From the cell containing the given text, extract its center point as [x, y] coordinate. 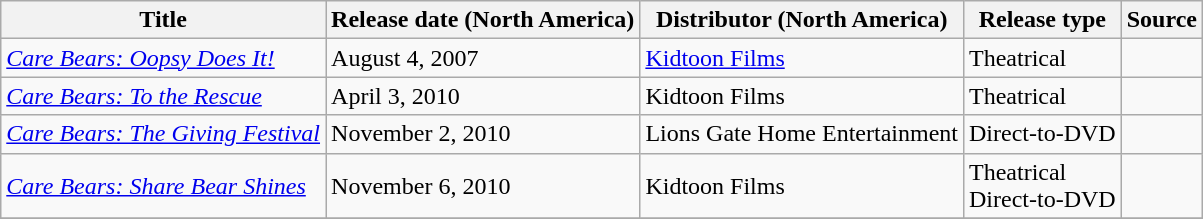
November 2, 2010 [483, 134]
Theatrical Direct-to-DVD [1042, 186]
November 6, 2010 [483, 186]
Lions Gate Home Entertainment [802, 134]
Source [1162, 20]
Distributor (North America) [802, 20]
Release date (North America) [483, 20]
Care Bears: To the Rescue [164, 96]
Care Bears: Oopsy Does It! [164, 58]
August 4, 2007 [483, 58]
Release type [1042, 20]
Direct-to-DVD [1042, 134]
Title [164, 20]
Care Bears: The Giving Festival [164, 134]
April 3, 2010 [483, 96]
Care Bears: Share Bear Shines [164, 186]
